Return the (x, y) coordinate for the center point of the cell that contains the specified text.  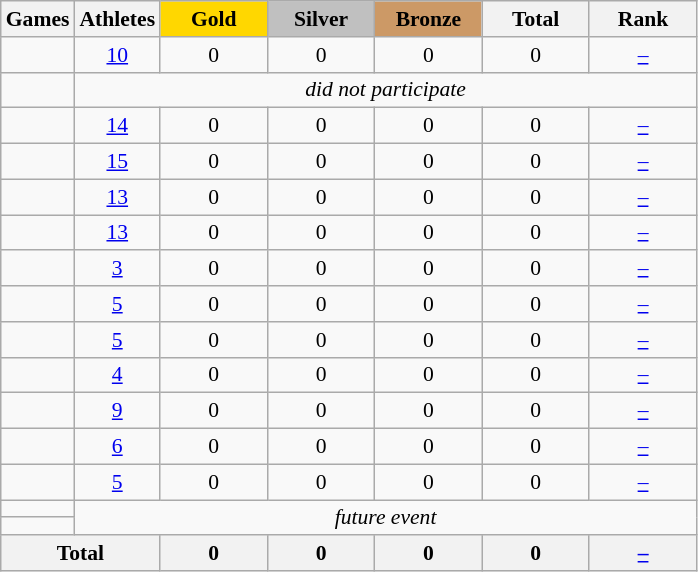
Games (38, 19)
Bronze (428, 19)
6 (117, 447)
3 (117, 269)
10 (117, 55)
did not participate (385, 90)
Silver (320, 19)
future event (385, 518)
14 (117, 126)
9 (117, 411)
15 (117, 162)
Athletes (117, 19)
Rank (642, 19)
Gold (214, 19)
4 (117, 375)
